From the cell containing the given text, extract its center point as (x, y) coordinate. 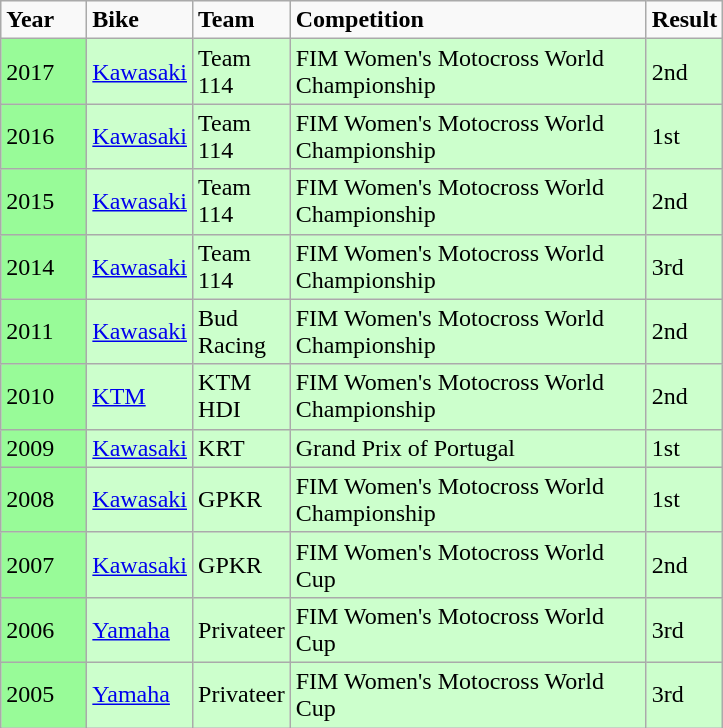
Year (44, 20)
Grand Prix of Portugal (468, 448)
2007 (44, 564)
2008 (44, 500)
2016 (44, 136)
2011 (44, 332)
KTM HDI (242, 396)
KRT (242, 448)
Result (684, 20)
2005 (44, 694)
Competition (468, 20)
2015 (44, 202)
2006 (44, 630)
Bud Racing (242, 332)
Bike (140, 20)
Team (242, 20)
2014 (44, 266)
KTM (140, 396)
2010 (44, 396)
2009 (44, 448)
2017 (44, 72)
